For the text-containing cell, return its midpoint in (x, y) coordinate format. 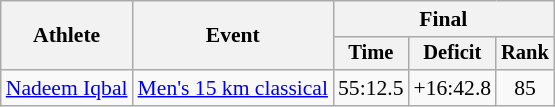
55:12.5 (370, 88)
Rank (525, 54)
+16:42.8 (452, 88)
Athlete (67, 36)
Final (444, 19)
Nadeem Iqbal (67, 88)
Deficit (452, 54)
Time (370, 54)
Event (233, 36)
Men's 15 km classical (233, 88)
85 (525, 88)
